From the cell containing the given text, extract its center point as (X, Y) coordinate. 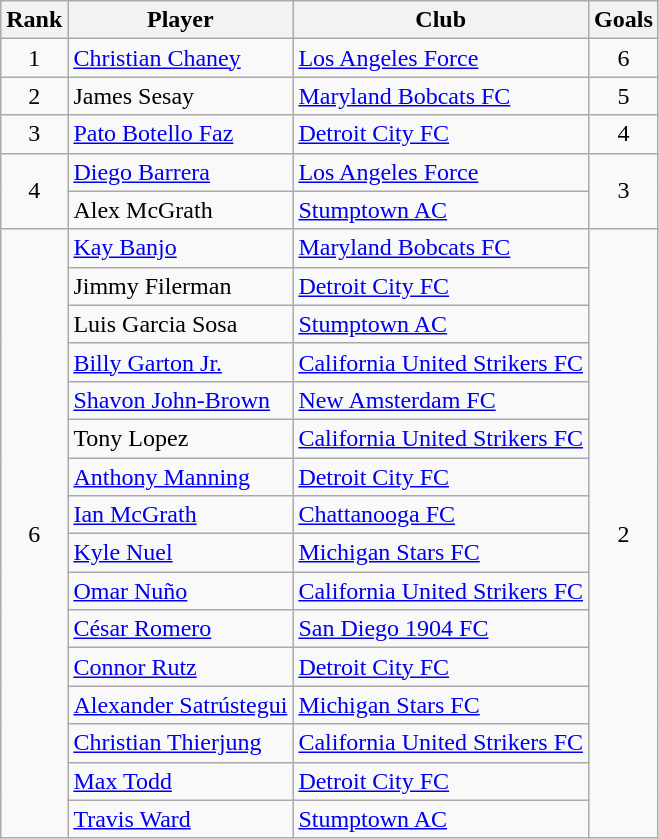
Kay Banjo (180, 248)
Diego Barrera (180, 172)
New Amsterdam FC (441, 400)
San Diego 1904 FC (441, 629)
Shavon John-Brown (180, 400)
Alex McGrath (180, 210)
Player (180, 20)
Connor Rutz (180, 667)
Tony Lopez (180, 438)
Anthony Manning (180, 477)
Travis Ward (180, 819)
Goals (624, 20)
Rank (34, 20)
Omar Nuño (180, 591)
César Romero (180, 629)
Ian McGrath (180, 515)
Pato Botello Faz (180, 134)
1 (34, 58)
Billy Garton Jr. (180, 362)
Luis Garcia Sosa (180, 324)
Alexander Satrústegui (180, 705)
James Sesay (180, 96)
Christian Chaney (180, 58)
Kyle Nuel (180, 553)
Jimmy Filerman (180, 286)
5 (624, 96)
Club (441, 20)
Christian Thierjung (180, 743)
Max Todd (180, 781)
Chattanooga FC (441, 515)
